Locate the cell with the specified text and output its [x, y] center coordinate. 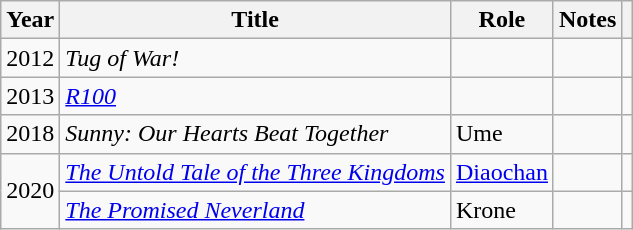
Year [30, 20]
Sunny: Our Hearts Beat Together [256, 134]
R100 [256, 96]
Role [502, 20]
2013 [30, 96]
2012 [30, 58]
Ume [502, 134]
Tug of War! [256, 58]
2018 [30, 134]
Title [256, 20]
The Untold Tale of the Three Kingdoms [256, 172]
Krone [502, 210]
2020 [30, 191]
The Promised Neverland [256, 210]
Notes [587, 20]
Diaochan [502, 172]
